From the cell containing the given text, extract its center point as [x, y] coordinate. 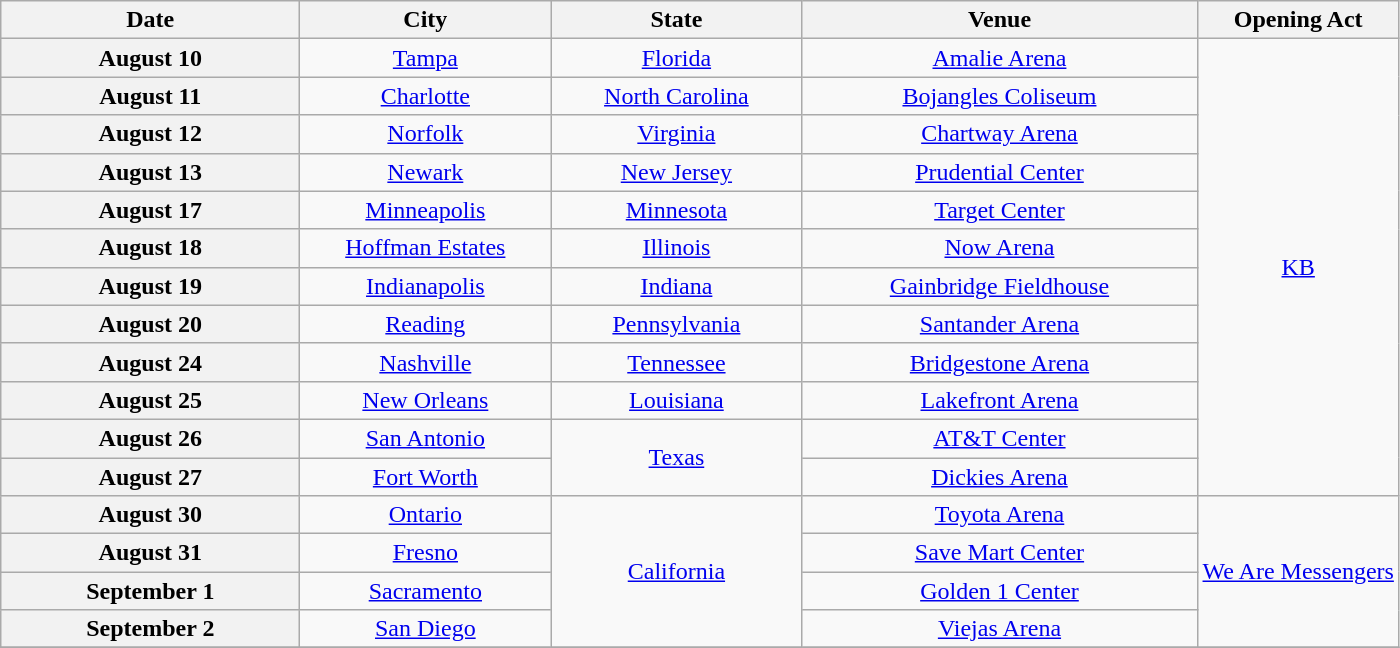
Ontario [426, 515]
Newark [426, 172]
August 31 [150, 553]
Save Mart Center [1000, 553]
Toyota Arena [1000, 515]
August 17 [150, 210]
Viejas Arena [1000, 629]
Prudential Center [1000, 172]
City [426, 20]
California [676, 572]
AT&T Center [1000, 438]
August 11 [150, 96]
We Are Messengers [1298, 572]
Tampa [426, 58]
August 13 [150, 172]
Date [150, 20]
Hoffman Estates [426, 248]
August 10 [150, 58]
North Carolina [676, 96]
August 26 [150, 438]
Texas [676, 457]
Bojangles Coliseum [1000, 96]
August 30 [150, 515]
August 27 [150, 477]
San Antonio [426, 438]
San Diego [426, 629]
Reading [426, 324]
Norfolk [426, 134]
New Orleans [426, 400]
Lakefront Arena [1000, 400]
August 18 [150, 248]
New Jersey [676, 172]
Indiana [676, 286]
Minnesota [676, 210]
August 19 [150, 286]
Venue [1000, 20]
August 12 [150, 134]
Fort Worth [426, 477]
Bridgestone Arena [1000, 362]
September 1 [150, 591]
Florida [676, 58]
Santander Arena [1000, 324]
KB [1298, 268]
Louisiana [676, 400]
August 24 [150, 362]
Opening Act [1298, 20]
Sacramento [426, 591]
August 25 [150, 400]
Virginia [676, 134]
Indianapolis [426, 286]
Nashville [426, 362]
Fresno [426, 553]
Illinois [676, 248]
Golden 1 Center [1000, 591]
Amalie Arena [1000, 58]
August 20 [150, 324]
September 2 [150, 629]
Now Arena [1000, 248]
State [676, 20]
Chartway Arena [1000, 134]
Pennsylvania [676, 324]
Minneapolis [426, 210]
Tennessee [676, 362]
Charlotte [426, 96]
Dickies Arena [1000, 477]
Target Center [1000, 210]
Gainbridge Fieldhouse [1000, 286]
